Identify which cell holds the provided text, then report its (x, y) central coordinate. 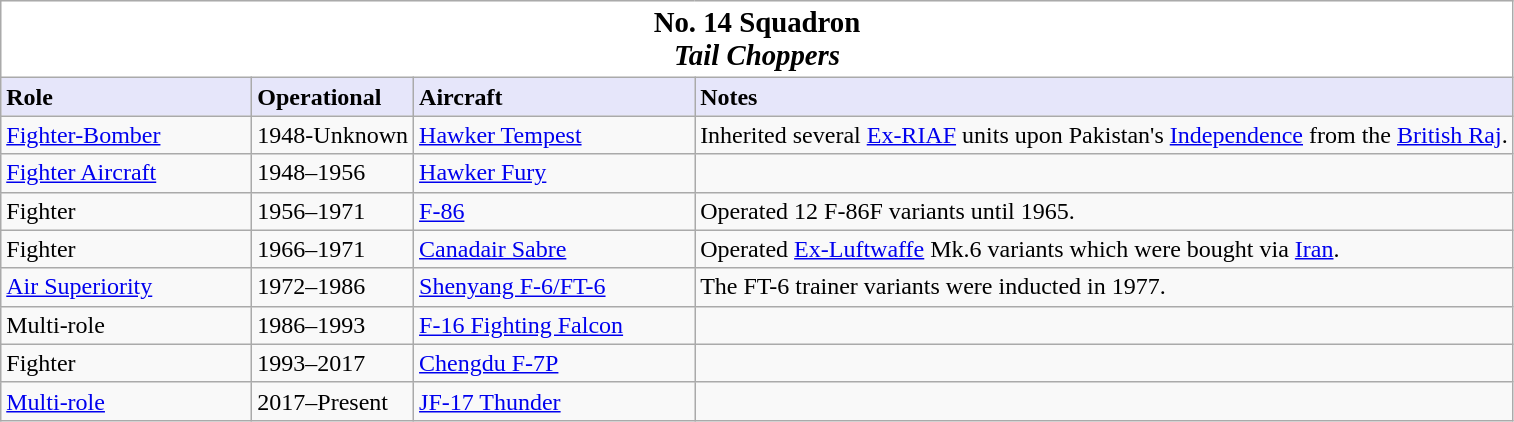
JF-17 Thunder (554, 401)
Hawker Tempest (554, 135)
2017–Present (333, 401)
Operated Ex-Luftwaffe Mk.6 variants which were bought via Iran. (1104, 249)
1986–1993 (333, 325)
Role (126, 97)
F-86 (554, 211)
1966–1971 (333, 249)
Shenyang F-6/FT-6 (554, 287)
1972–1986 (333, 287)
Aircraft (554, 97)
Hawker Fury (554, 173)
Chengdu F-7P (554, 363)
Fighter-Bomber (126, 135)
Operated 12 F-86F variants until 1965. (1104, 211)
Air Superiority (126, 287)
Inherited several Ex-RIAF units upon Pakistan's Independence from the British Raj. (1104, 135)
No. 14 SquadronTail Choppers (757, 40)
1948-Unknown (333, 135)
1993–2017 (333, 363)
Notes (1104, 97)
1948–1956 (333, 173)
Canadair Sabre (554, 249)
F-16 Fighting Falcon (554, 325)
The FT-6 trainer variants were inducted in 1977. (1104, 287)
Operational (333, 97)
Fighter Aircraft (126, 173)
1956–1971 (333, 211)
